From the cell containing the given text, extract its center point as (X, Y) coordinate. 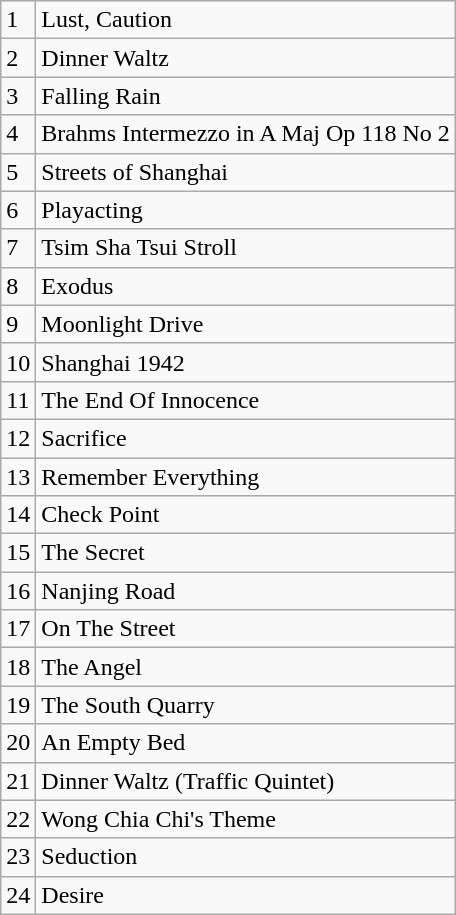
Nanjing Road (246, 591)
Falling Rain (246, 96)
12 (18, 438)
9 (18, 324)
Wong Chia Chi's Theme (246, 819)
11 (18, 400)
8 (18, 286)
14 (18, 515)
Exodus (246, 286)
Moonlight Drive (246, 324)
Streets of Shanghai (246, 172)
24 (18, 895)
2 (18, 58)
The South Quarry (246, 705)
17 (18, 629)
15 (18, 553)
Seduction (246, 857)
Lust, Caution (246, 20)
6 (18, 210)
22 (18, 819)
Brahms Intermezzo in A Maj Op 118 No 2 (246, 134)
The Angel (246, 667)
The Secret (246, 553)
19 (18, 705)
Check Point (246, 515)
13 (18, 477)
Dinner Waltz (246, 58)
3 (18, 96)
On The Street (246, 629)
Tsim Sha Tsui Stroll (246, 248)
20 (18, 743)
10 (18, 362)
5 (18, 172)
16 (18, 591)
1 (18, 20)
7 (18, 248)
Dinner Waltz (Traffic Quintet) (246, 781)
23 (18, 857)
Playacting (246, 210)
18 (18, 667)
Sacrifice (246, 438)
An Empty Bed (246, 743)
The End Of Innocence (246, 400)
Shanghai 1942 (246, 362)
4 (18, 134)
Desire (246, 895)
21 (18, 781)
Remember Everything (246, 477)
